Determine the (X, Y) coordinate at the center of the cell enclosing the given text.  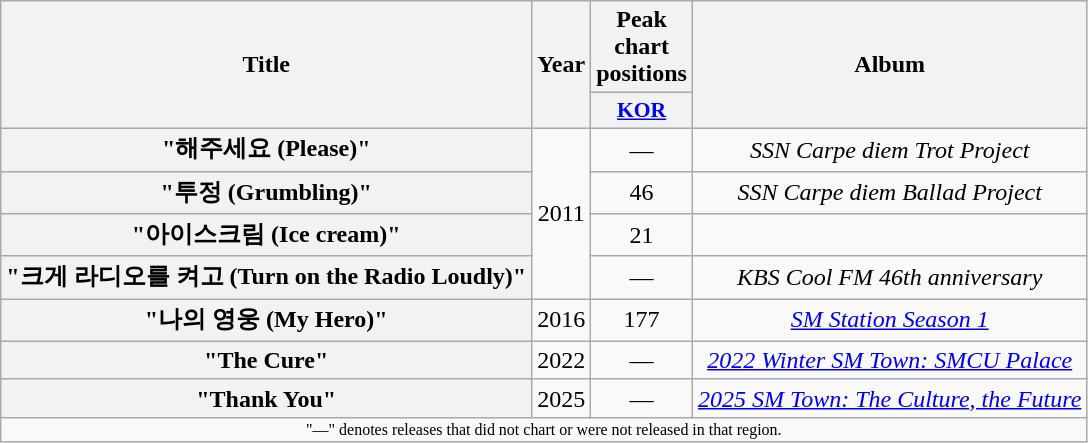
SSN Carpe diem Ballad Project (889, 192)
2025 (562, 398)
2022 Winter SM Town: SMCU Palace (889, 360)
Title (266, 65)
"Thank You" (266, 398)
"—" denotes releases that did not chart or were not released in that region. (544, 429)
46 (642, 192)
SSN Carpe diem Trot Project (889, 150)
177 (642, 320)
Album (889, 65)
21 (642, 236)
KOR (642, 111)
"크게 라디오를 켜고 (Turn on the Radio Loudly)" (266, 278)
"해주세요 (Please)" (266, 150)
"투정 (Grumbling)" (266, 192)
2011 (562, 213)
2016 (562, 320)
2022 (562, 360)
2025 SM Town: The Culture, the Future (889, 398)
"아이스크림 (Ice cream)" (266, 236)
"The Cure" (266, 360)
"나의 영웅 (My Hero)" (266, 320)
Peak chart positions (642, 47)
Year (562, 65)
SM Station Season 1 (889, 320)
KBS Cool FM 46th anniversary (889, 278)
